For the text-containing cell, return its midpoint in [x, y] coordinate format. 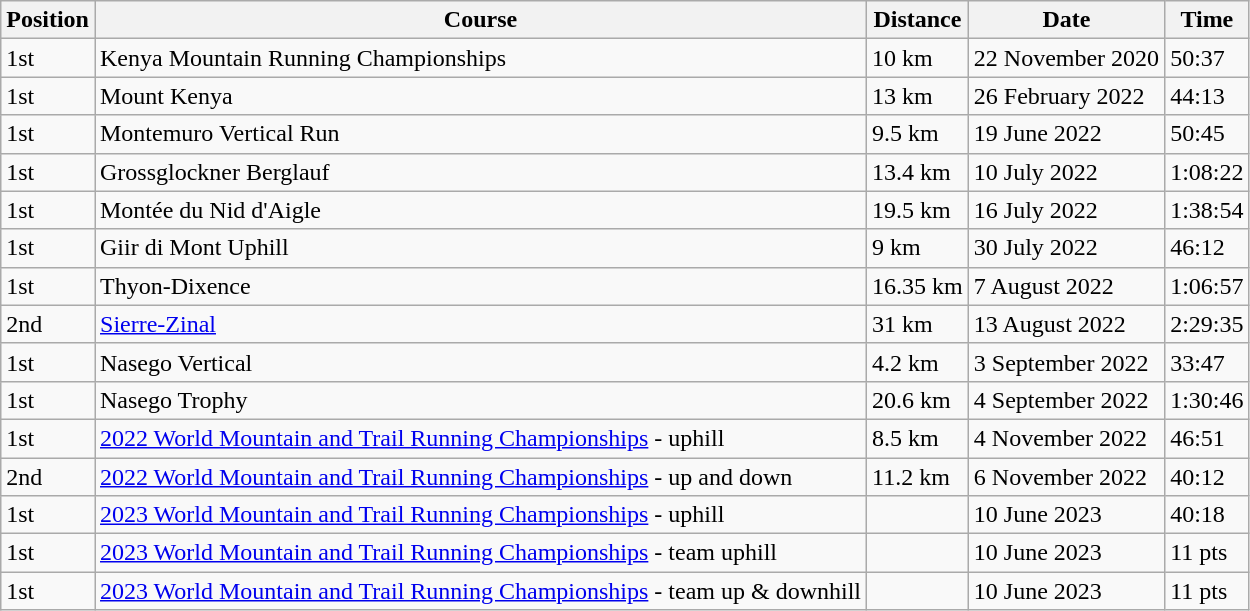
Distance [918, 20]
4 September 2022 [1066, 400]
13 km [918, 96]
40:12 [1207, 477]
4.2 km [918, 362]
7 August 2022 [1066, 286]
9.5 km [918, 134]
26 February 2022 [1066, 96]
9 km [918, 248]
Mount Kenya [480, 96]
19 June 2022 [1066, 134]
2022 World Mountain and Trail Running Championships - uphill [480, 438]
2022 World Mountain and Trail Running Championships - up and down [480, 477]
Grossglockner Berglauf [480, 172]
10 km [918, 58]
44:13 [1207, 96]
1:38:54 [1207, 210]
1:08:22 [1207, 172]
1:06:57 [1207, 286]
Position [48, 20]
10 July 2022 [1066, 172]
2023 World Mountain and Trail Running Championships - uphill [480, 515]
16 July 2022 [1066, 210]
50:45 [1207, 134]
6 November 2022 [1066, 477]
20.6 km [918, 400]
Thyon-Dixence [480, 286]
Montemuro Vertical Run [480, 134]
33:47 [1207, 362]
13.4 km [918, 172]
Sierre-Zinal [480, 324]
50:37 [1207, 58]
1:30:46 [1207, 400]
Nasego Trophy [480, 400]
30 July 2022 [1066, 248]
Kenya Mountain Running Championships [480, 58]
46:51 [1207, 438]
19.5 km [918, 210]
40:18 [1207, 515]
11.2 km [918, 477]
2023 World Mountain and Trail Running Championships - team uphill [480, 553]
2023 World Mountain and Trail Running Championships - team up & downhill [480, 591]
Time [1207, 20]
Montée du Nid d'Aigle [480, 210]
Date [1066, 20]
3 September 2022 [1066, 362]
Course [480, 20]
13 August 2022 [1066, 324]
8.5 km [918, 438]
Giir di Mont Uphill [480, 248]
31 km [918, 324]
2:29:35 [1207, 324]
46:12 [1207, 248]
Nasego Vertical [480, 362]
4 November 2022 [1066, 438]
22 November 2020 [1066, 58]
16.35 km [918, 286]
